Extract the (X, Y) coordinate from the center of the cell holding the provided text.  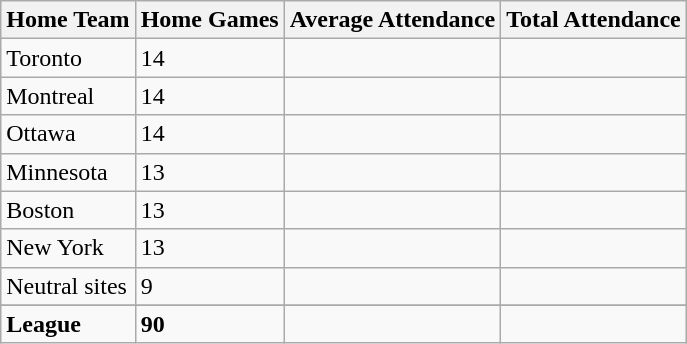
Total Attendance (594, 20)
90 (210, 324)
Ottawa (68, 134)
Home Games (210, 20)
Toronto (68, 58)
Montreal (68, 96)
Minnesota (68, 172)
New York (68, 248)
9 (210, 286)
Average Attendance (392, 20)
Home Team (68, 20)
Neutral sites (68, 286)
Boston (68, 210)
League (68, 324)
